Search for the cell housing the specified text and yield its (x, y) center coordinate. 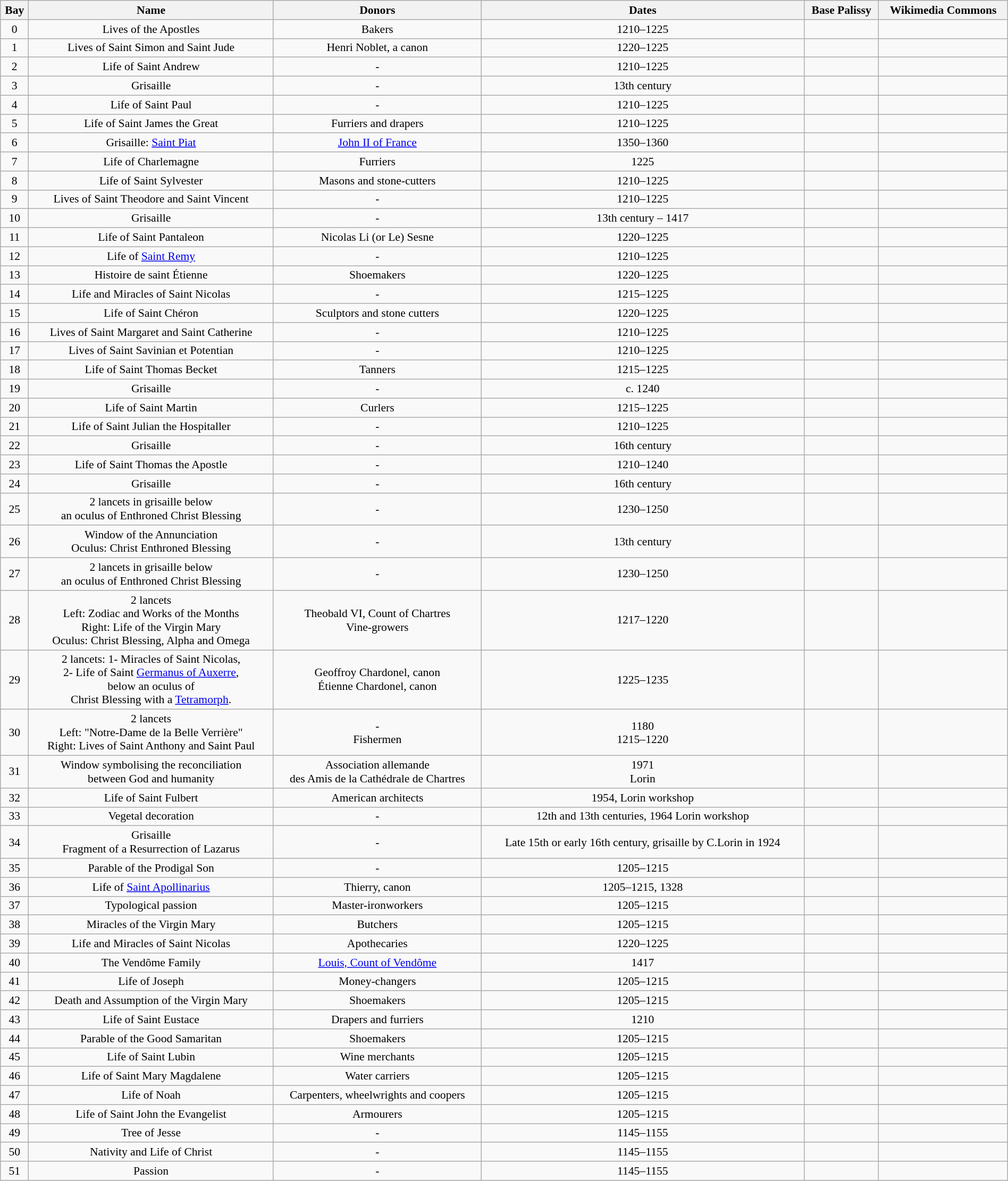
38 (15, 925)
26 (15, 542)
11 (15, 238)
Life of Charlemagne (151, 162)
-Fishermen (377, 732)
Life of Saint Chéron (151, 313)
Apothecaries (377, 944)
Tanners (377, 370)
Lives of the Apostles (151, 29)
Louis, Count of Vendôme (377, 963)
Life of Saint Lubin (151, 1057)
44 (15, 1039)
Parable of the Good Samaritan (151, 1039)
Base Palissy (841, 10)
1225–1235 (642, 680)
13 (15, 275)
John II of France (377, 143)
Theobald VI, Count of ChartresVine-growers (377, 620)
Life of Saint James the Great (151, 124)
Miracles of the Virgin Mary (151, 925)
Tree of Jesse (151, 1133)
23 (15, 465)
Bay (15, 10)
14 (15, 294)
Vegetal decoration (151, 816)
Life of Saint John the Evangelist (151, 1114)
Lives of Saint Theodore and Saint Vincent (151, 199)
0 (15, 29)
37 (15, 906)
43 (15, 1019)
Carpenters, wheelwrights and coopers (377, 1095)
Dates (642, 10)
Death and Assumption of the Virgin Mary (151, 1001)
Masons and stone-cutters (377, 181)
32 (15, 798)
34 (15, 842)
Name (151, 10)
47 (15, 1095)
Late 15th or early 16th century, grisaille by C.Lorin in 1924 (642, 842)
The Vendôme Family (151, 963)
Window of the AnnunciationOculus: Christ Enthroned Blessing (151, 542)
Parable of the Prodigal Son (151, 868)
1971Lorin (642, 772)
25 (15, 509)
Furriers and drapers (377, 124)
50 (15, 1152)
18 (15, 370)
10 (15, 218)
Wine merchants (377, 1057)
15 (15, 313)
Master-ironworkers (377, 906)
51 (15, 1171)
1954, Lorin workshop (642, 798)
5 (15, 124)
Lives of Saint Margaret and Saint Catherine (151, 332)
48 (15, 1114)
1210–1240 (642, 465)
Grisaille: Saint Piat (151, 143)
Nativity and Life of Christ (151, 1152)
Window symbolising the reconciliationbetween God and humanity (151, 772)
Furriers (377, 162)
33 (15, 816)
2 lancetsLeft: Zodiac and Works of the MonthsRight: Life of the Virgin MaryOculus: Christ Blessing, Alpha and Omega (151, 620)
31 (15, 772)
Life of Saint Apollinarius (151, 887)
2 (15, 67)
Life of Saint Andrew (151, 67)
20 (15, 408)
45 (15, 1057)
40 (15, 963)
22 (15, 446)
Henri Noblet, a canon (377, 48)
Life of Saint Thomas Becket (151, 370)
Histoire de saint Étienne (151, 275)
American architects (377, 798)
1210 (642, 1019)
1 (15, 48)
2 lancetsLeft: "Notre-Dame de la Belle Verrière"Right: Lives of Saint Anthony and Saint Paul (151, 732)
29 (15, 680)
49 (15, 1133)
Bakers (377, 29)
Life of Saint Julian the Hospitaller (151, 427)
39 (15, 944)
Life of Saint Remy (151, 256)
46 (15, 1076)
Thierry, canon (377, 887)
1417 (642, 963)
Donors (377, 10)
c. 1240 (642, 389)
6 (15, 143)
1205–1215, 1328 (642, 887)
Life of Saint Fulbert (151, 798)
21 (15, 427)
Life of Saint Paul (151, 105)
Life of Saint Mary Magdalene (151, 1076)
Water carriers (377, 1076)
11801215–1220 (642, 732)
Life of Joseph (151, 982)
42 (15, 1001)
4 (15, 105)
1225 (642, 162)
Life of Saint Martin (151, 408)
41 (15, 982)
Lives of Saint Simon and Saint Jude (151, 48)
3 (15, 86)
Sculptors and stone cutters (377, 313)
Butchers (377, 925)
12 (15, 256)
13th century – 1417 (642, 218)
Wikimedia Commons (943, 10)
30 (15, 732)
28 (15, 620)
Life of Saint Sylvester (151, 181)
8 (15, 181)
Nicolas Li (or Le) Sesne (377, 238)
35 (15, 868)
9 (15, 199)
16 (15, 332)
Life of Noah (151, 1095)
Life of Saint Eustace (151, 1019)
Association allemandedes Amis de la Cathédrale de Chartres (377, 772)
27 (15, 574)
1350–1360 (642, 143)
Curlers (377, 408)
24 (15, 484)
Drapers and furriers (377, 1019)
Passion (151, 1171)
1217–1220 (642, 620)
17 (15, 351)
Money-changers (377, 982)
36 (15, 887)
12th and 13th centuries, 1964 Lorin workshop (642, 816)
2 lancets: 1- Miracles of Saint Nicolas,2- Life of Saint Germanus of Auxerre,below an oculus ofChrist Blessing with a Tetramorph. (151, 680)
Lives of Saint Savinian et Potentian (151, 351)
Geoffroy Chardonel, canonÉtienne Chardonel, canon (377, 680)
Life of Saint Pantaleon (151, 238)
7 (15, 162)
Life of Saint Thomas the Apostle (151, 465)
19 (15, 389)
Typological passion (151, 906)
GrisailleFragment of a Resurrection of Lazarus (151, 842)
Armourers (377, 1114)
